For the text-containing cell, return its midpoint in [x, y] coordinate format. 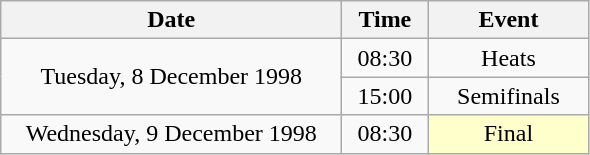
Tuesday, 8 December 1998 [172, 77]
Time [385, 20]
Wednesday, 9 December 1998 [172, 134]
15:00 [385, 96]
Final [508, 134]
Heats [508, 58]
Event [508, 20]
Semifinals [508, 96]
Date [172, 20]
